Detect which cell encompasses the target text, then output its (X, Y) center coordinate. 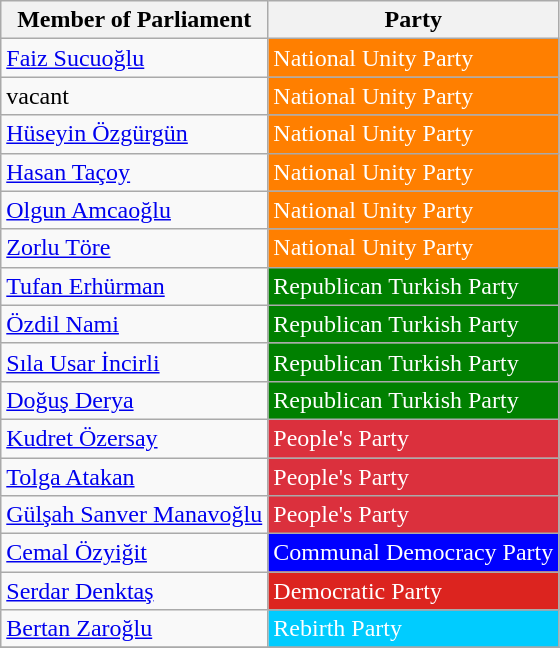
Faiz Sucuoğlu (134, 58)
Tufan Erhürman (134, 286)
Rebirth Party (414, 629)
Sıla Usar İncirli (134, 362)
Hüseyin Özgürgün (134, 134)
Tolga Atakan (134, 477)
Kudret Özersay (134, 438)
Serdar Denktaş (134, 591)
Özdil Nami (134, 324)
Gülşah Sanver Manavoğlu (134, 515)
Bertan Zaroğlu (134, 629)
Zorlu Töre (134, 248)
Cemal Özyiğit (134, 553)
Hasan Taçoy (134, 172)
Communal Democracy Party (414, 553)
Party (414, 20)
Doğuş Derya (134, 400)
Democratic Party (414, 591)
Member of Parliament (134, 20)
vacant (134, 96)
Olgun Amcaoğlu (134, 210)
